From the cell containing the given text, extract its center point as (X, Y) coordinate. 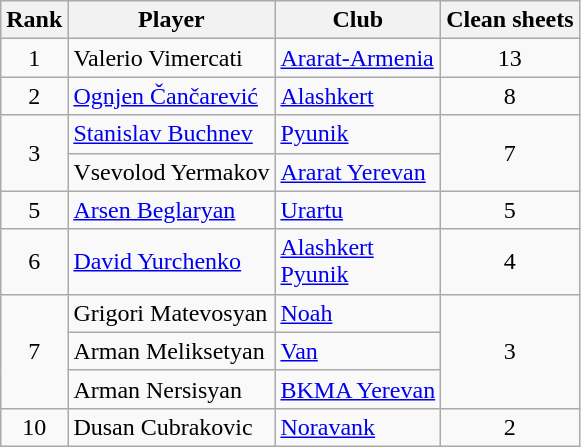
David Yurchenko (172, 262)
1 (34, 58)
Arman Meliksetyan (172, 351)
Ararat-Armenia (358, 58)
Noravank (358, 427)
Club (358, 20)
Valerio Vimercati (172, 58)
Pyunik (358, 134)
10 (34, 427)
Grigori Matevosyan (172, 313)
8 (510, 96)
Alashkert (358, 96)
4 (510, 262)
Vsevolod Yermakov (172, 172)
Arsen Beglaryan (172, 210)
Arman Nersisyan (172, 389)
Player (172, 20)
Clean sheets (510, 20)
Stanislav Buchnev (172, 134)
BKMA Yerevan (358, 389)
Van (358, 351)
Dusan Cubrakovic (172, 427)
Ararat Yerevan (358, 172)
Rank (34, 20)
13 (510, 58)
Noah (358, 313)
6 (34, 262)
AlashkertPyunik (358, 262)
Ognjen Čančarević (172, 96)
Urartu (358, 210)
